Determine the (x, y) coordinate at the center of the cell enclosing the given text.  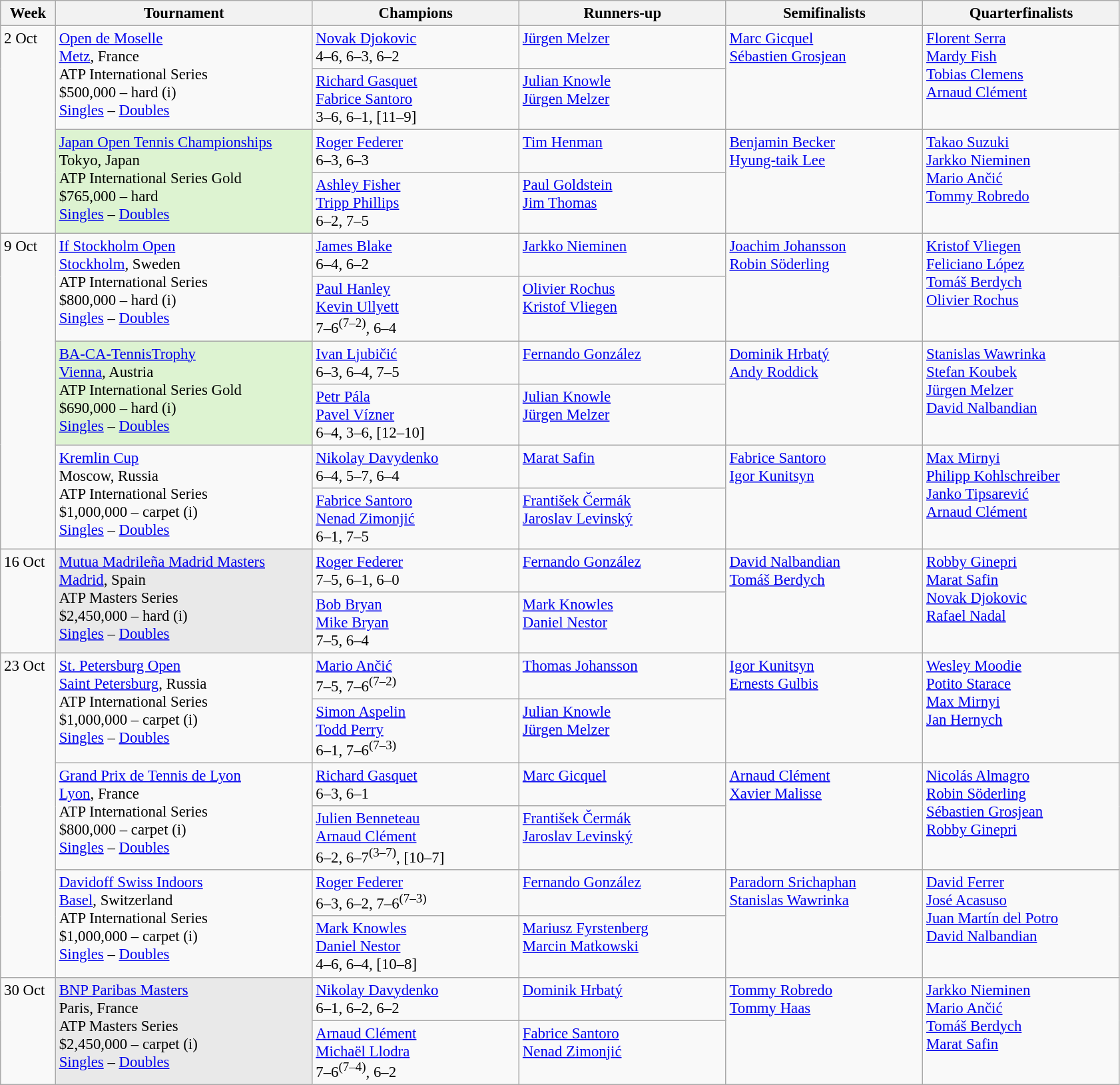
Richard Gasquet Fabrice Santoro 3–6, 6–1, [11–9] (416, 99)
Simon Aspelin Todd Perry 6–1, 7–6(7–3) (416, 731)
Mark Knowles Daniel Nestor 4–6, 6–4, [10–8] (416, 947)
Kremlin Cup Moscow, RussiaATP International Series $1,000,000 – carpet (i)Singles – Doubles (184, 497)
30 Oct (28, 1031)
BA-CA-TennisTrophy Vienna, AustriaATP International Series Gold$690,000 – hard (i)Singles – Doubles (184, 393)
Novak Djokovic 4–6, 6–3, 6–2 (416, 48)
Ivan Ljubičić6–3, 6–4, 7–5 (416, 362)
Fabrice Santoro Igor Kunitsyn (824, 497)
2 Oct (28, 130)
Dominik Hrbatý Andy Roddick (824, 393)
Thomas Johansson (623, 675)
Robby Ginepri Marat Safin Novak Djokovic Rafael Nadal (1021, 601)
Tommy Robredo Tommy Haas (824, 1031)
Mark Knowles Daniel Nestor (623, 623)
Kristof Vliegen Feliciano López Tomáš Berdych Olivier Rochus (1021, 288)
Paradorn Srichaphan Stanislas Wawrinka (824, 923)
Petr Pála Pavel Vízner 6–4, 3–6, [12–10] (416, 414)
David Nalbandian Tomáš Berdych (824, 601)
Quarterfinalists (1021, 13)
23 Oct (28, 815)
Tim Henman (623, 152)
Takao Suzuki Jarkko Nieminen Mario Ančić Tommy Robredo (1021, 182)
Paul Hanley Kevin Ullyett7–6(7–2), 6–4 (416, 309)
Nicolás Almagro Robin Söderling Sébastien Grosjean Robby Ginepri (1021, 817)
Jürgen Melzer (623, 48)
Igor Kunitsyn Ernests Gulbis (824, 707)
9 Oct (28, 392)
Fabrice Santoro Nenad Zimonjić (623, 1052)
Richard Gasquet6–3, 6–1 (416, 785)
Stanislas Wawrinka Stefan Koubek Jürgen Melzer David Nalbandian (1021, 393)
BNP Paribas Masters Paris, FranceATP Masters Series$2,450,000 – carpet (i)Singles – Doubles (184, 1031)
Grand Prix de Tennis de Lyon Lyon, FranceATP International Series $800,000 – carpet (i)Singles – Doubles (184, 817)
If Stockholm Open Stockholm, SwedenATP International Series$800,000 – hard (i)Singles – Doubles (184, 288)
Roger Federer7–5, 6–1, 6–0 (416, 570)
Runners-up (623, 13)
Ashley Fisher Tripp Phillips 6–2, 7–5 (416, 203)
Marc Gicquel (623, 785)
Marc Gicquel Sébastien Grosjean (824, 78)
Marat Safin (623, 466)
Mariusz Fyrstenberg Marcin Matkowski (623, 947)
Mutua Madrileña Madrid Masters Madrid, SpainATP Masters Series$2,450,000 – hard (i)Singles – Doubles (184, 601)
Open de Moselle Metz, FranceATP International Series$500,000 – hard (i)Singles – Doubles (184, 78)
Julien Benneteau Arnaud Clément 6–2, 6–7(3–7), [10–7] (416, 838)
Wesley Moodie Potito Starace Max Mirnyi Jan Hernych (1021, 707)
James Blake 6–4, 6–2 (416, 256)
Mario Ančić7–5, 7–6(7–2) (416, 675)
Max Mirnyi Philipp Kohlschreiber Janko Tipsarević Arnaud Clément (1021, 497)
Dominik Hrbatý (623, 999)
Jarkko Nieminen (623, 256)
Nikolay Davydenko6–4, 5–7, 6–4 (416, 466)
Joachim Johansson Robin Söderling (824, 288)
Week (28, 13)
Jarkko Nieminen Mario Ančić Tomáš Berdych Marat Safin (1021, 1031)
Benjamin Becker Hyung-taik Lee (824, 182)
Roger Federer6–3, 6–2, 7–6(7–3) (416, 893)
16 Oct (28, 601)
Davidoff Swiss Indoors Basel, SwitzerlandATP International Series $1,000,000 – carpet (i)Singles – Doubles (184, 923)
Nikolay Davydenko6–1, 6–2, 6–2 (416, 999)
Florent Serra Mardy Fish Tobias Clemens Arnaud Clément (1021, 78)
Japan Open Tennis Championships Tokyo, JapanATP International Series Gold$765,000 – hard Singles – Doubles (184, 182)
Olivier Rochus Kristof Vliegen (623, 309)
Arnaud Clément Michaël Llodra7–6(7–4), 6–2 (416, 1052)
Paul Goldstein Jim Thomas (623, 203)
Tournament (184, 13)
St. Petersburg Open Saint Petersburg, RussiaATP International Series $1,000,000 – carpet (i)Singles – Doubles (184, 707)
Fabrice Santoro Nenad Zimonjić 6–1, 7–5 (416, 518)
Bob Bryan Mike Bryan 7–5, 6–4 (416, 623)
Roger Federer6–3, 6–3 (416, 152)
Arnaud Clément Xavier Malisse (824, 817)
Semifinalists (824, 13)
Champions (416, 13)
David Ferrer José Acasuso Juan Martín del Potro David Nalbandian (1021, 923)
